From the cell containing the given text, extract its center point as (x, y) coordinate. 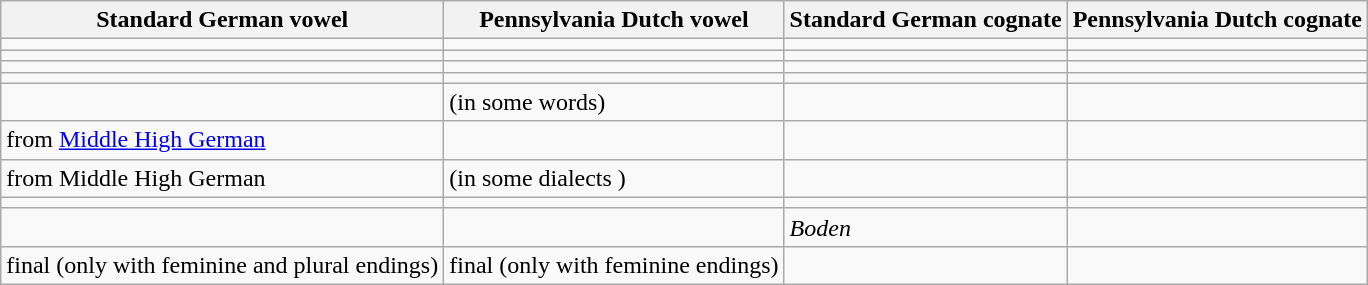
Pennsylvania Dutch cognate (1217, 20)
Pennsylvania Dutch vowel (614, 20)
Standard German cognate (926, 20)
Standard German vowel (222, 20)
final (only with feminine endings) (614, 265)
final (only with feminine and plural endings) (222, 265)
(in some words) (614, 102)
(in some dialects ) (614, 178)
Boden (926, 227)
